Return the (x, y) coordinate for the center point of the cell that contains the specified text.  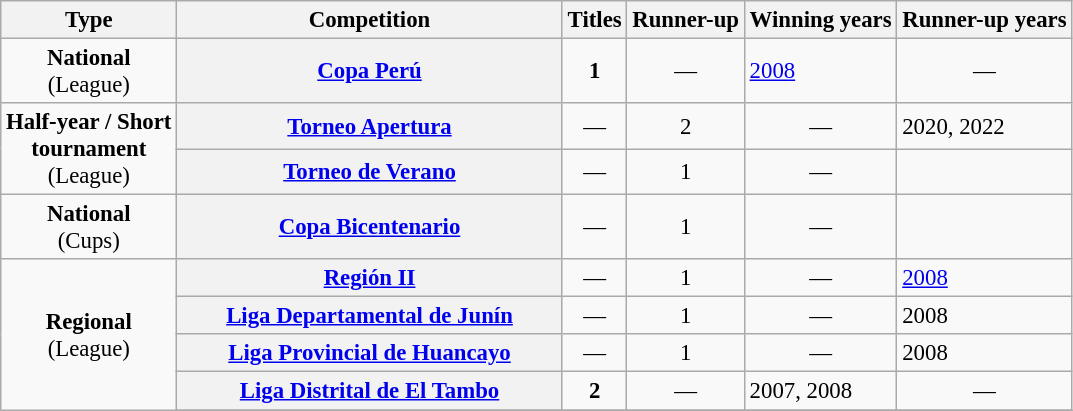
Torneo de Verano (370, 172)
National(Cups) (89, 228)
Type (89, 20)
Copa Bicentenario (370, 228)
2020, 2022 (984, 126)
Liga Distrital de El Tambo (370, 391)
Runner-up (686, 20)
Región II (370, 278)
National(League) (89, 72)
Competition (370, 20)
Titles (594, 20)
Copa Perú (370, 72)
Half-year / Shorttournament(League) (89, 149)
Liga Departamental de Junín (370, 316)
Liga Provincial de Huancayo (370, 353)
Torneo Apertura (370, 126)
Regional(League) (89, 334)
Runner-up years (984, 20)
Winning years (820, 20)
2007, 2008 (820, 391)
